Locate the cell with the specified text and output its [X, Y] center coordinate. 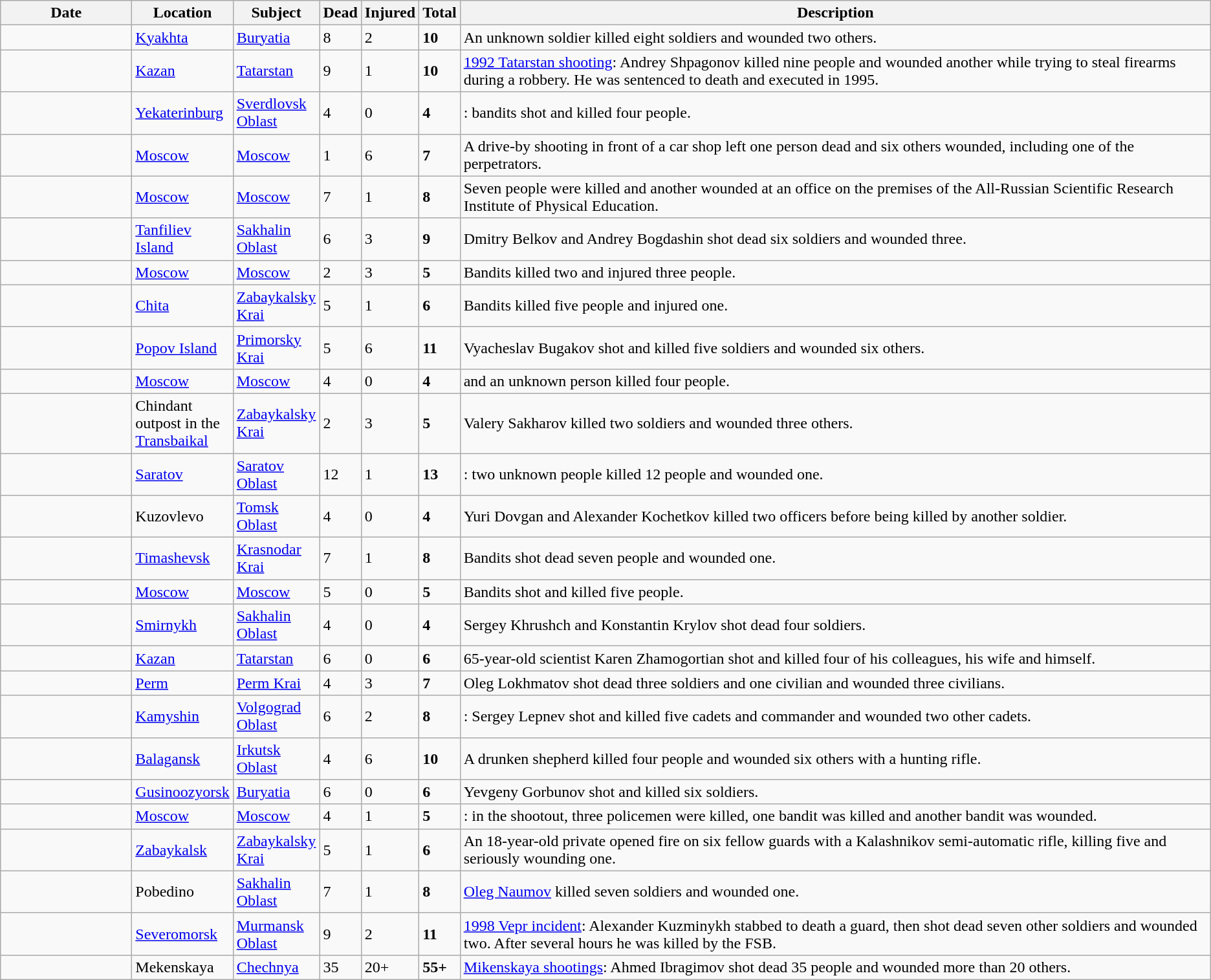
: bandits shot and killed four people. [835, 113]
Chechnya [276, 967]
Injured [389, 13]
55+ [440, 967]
Sverdlovsk Oblast [276, 113]
Irkutsk Oblast [276, 758]
Kuzovlevo [182, 516]
Yekaterinburg [182, 113]
Description [835, 13]
Location [182, 13]
Timashevsk [182, 559]
A drive-by shooting in front of a car shop left one person dead and six others wounded, including one of the perpetrators. [835, 155]
Tanfiliev Island [182, 239]
Chindant outpost in the Transbaikal [182, 423]
Perm Krai [276, 683]
35 [340, 967]
Vyacheslav Bugakov shot and killed five soldiers and wounded six others. [835, 348]
Bandits killed five people and injured one. [835, 305]
Smirnykh [182, 625]
Oleg Lokhmatov shot dead three soldiers and one civilian and wounded three civilians. [835, 683]
Zabaykalsk [182, 850]
Volgograd Oblast [276, 717]
An unknown soldier killed eight soldiers and wounded two others. [835, 38]
Dead [340, 13]
Mekenskaya [182, 967]
Mikenskaya shootings: Ahmed Ibragimov shot dead 35 people and wounded more than 20 others. [835, 967]
Severomorsk [182, 934]
Bandits shot dead seven people and wounded one. [835, 559]
Kamyshin [182, 717]
Bandits shot and killed five people. [835, 592]
Balagansk [182, 758]
: two unknown people killed 12 people and wounded one. [835, 474]
Gusinoozyorsk [182, 792]
Krasnodar Krai [276, 559]
Chita [182, 305]
13 [440, 474]
12 [340, 474]
Seven people were killed and another wounded at an office on the premises of the All-Russian Scientific Research Institute of Physical Education. [835, 197]
Oleg Naumov killed seven soldiers and wounded one. [835, 891]
Valery Sakharov killed two soldiers and wounded three others. [835, 423]
Saratov Oblast [276, 474]
and an unknown person killed four people. [835, 381]
Tomsk Oblast [276, 516]
Pobedino [182, 891]
Perm [182, 683]
Saratov [182, 474]
Total [440, 13]
20+ [389, 967]
: in the shootout, three policemen were killed, one bandit was killed and another bandit was wounded. [835, 816]
: Sergey Lepnev shot and killed five cadets and commander and wounded two other cadets. [835, 717]
Primorsky Krai [276, 348]
65-year-old scientist Karen Zhamogortian shot and killed four of his colleagues, his wife and himself. [835, 659]
Date [66, 13]
Bandits killed two and injured three people. [835, 272]
A drunken shepherd killed four people and wounded six others with a hunting rifle. [835, 758]
Murmansk Oblast [276, 934]
Yevgeny Gorbunov shot and killed six soldiers. [835, 792]
Sergey Khrushch and Konstantin Krylov shot dead four soldiers. [835, 625]
Dmitry Belkov and Andrey Bogdashin shot dead six soldiers and wounded three. [835, 239]
Popov Island [182, 348]
An 18-year-old private opened fire on six fellow guards with a Kalashnikov semi-automatic rifle, killing five and seriously wounding one. [835, 850]
Yuri Dovgan and Alexander Kochetkov killed two officers before being killed by another soldier. [835, 516]
Kyakhta [182, 38]
Subject [276, 13]
